Provide the [X, Y] coordinate of the cell's center where the given text is located.  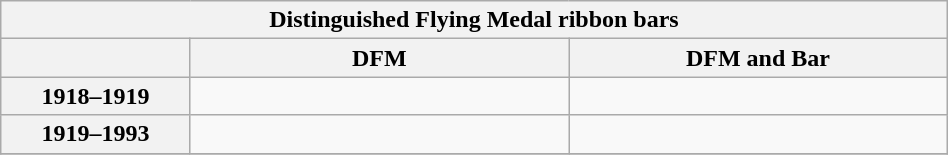
DFM [380, 58]
DFM and Bar [758, 58]
1919–1993 [96, 134]
Distinguished Flying Medal ribbon bars [474, 20]
1918–1919 [96, 96]
